Output the [X, Y] coordinate of the center of the cell containing the given text.  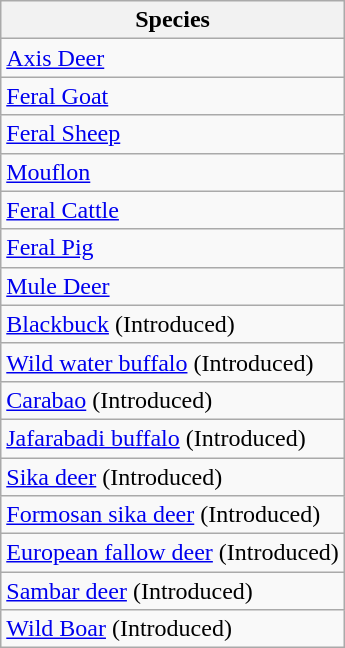
Feral Pig [173, 248]
Mule Deer [173, 286]
Mouflon [173, 172]
Species [173, 20]
Sika deer (Introduced) [173, 477]
Formosan sika deer (Introduced) [173, 515]
Feral Cattle [173, 210]
Wild water buffalo (Introduced) [173, 362]
European fallow deer (Introduced) [173, 553]
Jafarabadi buffalo (Introduced) [173, 438]
Feral Sheep [173, 134]
Feral Goat [173, 96]
Axis Deer [173, 58]
Blackbuck (Introduced) [173, 324]
Carabao (Introduced) [173, 400]
Sambar deer (Introduced) [173, 591]
Wild Boar (Introduced) [173, 629]
